Determine the (x, y) coordinate at the center of the cell enclosing the given text.  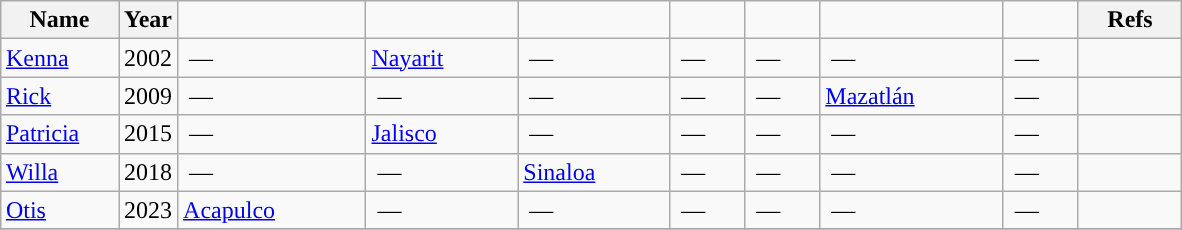
2018 (148, 172)
2009 (148, 96)
Kenna (59, 58)
2015 (148, 134)
Rick (59, 96)
Name (59, 20)
Nayarit (442, 58)
Sinaloa (594, 172)
2023 (148, 210)
Jalisco (442, 134)
Willa (59, 172)
Mazatlán (912, 96)
Otis (59, 210)
Refs (1130, 20)
Acapulco (272, 210)
Patricia (59, 134)
Year (148, 20)
2002 (148, 58)
